For the text-containing cell, return its midpoint in [X, Y] coordinate format. 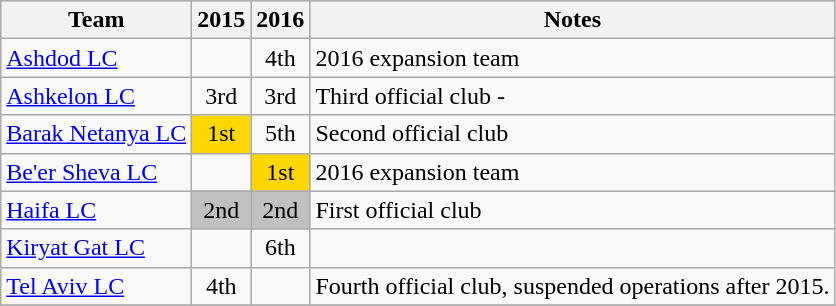
Be'er Sheva LC [96, 172]
Kiryat Gat LC [96, 248]
Haifa LC [96, 210]
Second official club [572, 134]
First official club [572, 210]
Ashkelon LC [96, 96]
Barak Netanya LC [96, 134]
Tel Aviv LC [96, 286]
Third official club - [572, 96]
Team [96, 20]
2015 [222, 20]
Fourth official club, suspended operations after 2015. [572, 286]
5th [280, 134]
Notes [572, 20]
6th [280, 248]
2016 [280, 20]
Ashdod LC [96, 58]
